Provide the [X, Y] coordinate of the cell's center where the given text is located.  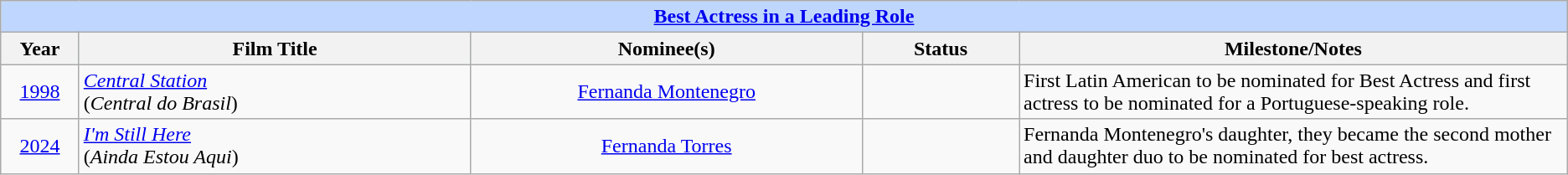
Fernanda Torres [667, 146]
1998 [40, 92]
Fernanda Montenegro's daughter, they became the second mother and daughter duo to be nominated for best actress. [1293, 146]
Central Station(Central do Brasil) [275, 92]
Nominee(s) [667, 49]
First Latin American to be nominated for Best Actress and first actress to be nominated for a Portuguese-speaking role. [1293, 92]
Status [941, 49]
Milestone/Notes [1293, 49]
Fernanda Montenegro [667, 92]
I'm Still Here(Ainda Estou Aqui) [275, 146]
Year [40, 49]
Best Actress in a Leading Role [784, 17]
2024 [40, 146]
Film Title [275, 49]
